Determine the (x, y) coordinate at the center of the cell enclosing the given text.  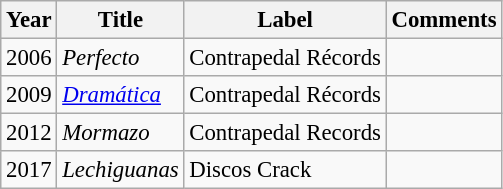
Discos Crack (285, 170)
Mormazo (120, 133)
Title (120, 20)
2017 (29, 170)
2006 (29, 58)
Lechiguanas (120, 170)
Year (29, 20)
2009 (29, 95)
Label (285, 20)
Dramática (120, 95)
Comments (444, 20)
2012 (29, 133)
Perfecto (120, 58)
Contrapedal Records (285, 133)
